From the cell containing the given text, extract its center point as (x, y) coordinate. 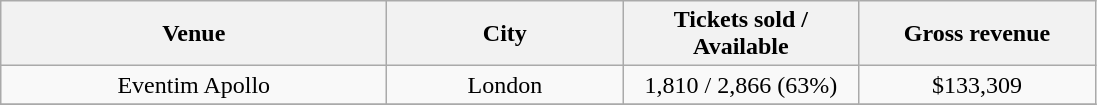
$133,309 (977, 85)
London (505, 85)
Gross revenue (977, 34)
Eventim Apollo (194, 85)
City (505, 34)
Tickets sold / Available (741, 34)
1,810 / 2,866 (63%) (741, 85)
Venue (194, 34)
